Locate the cell with the specified text and output its (X, Y) center coordinate. 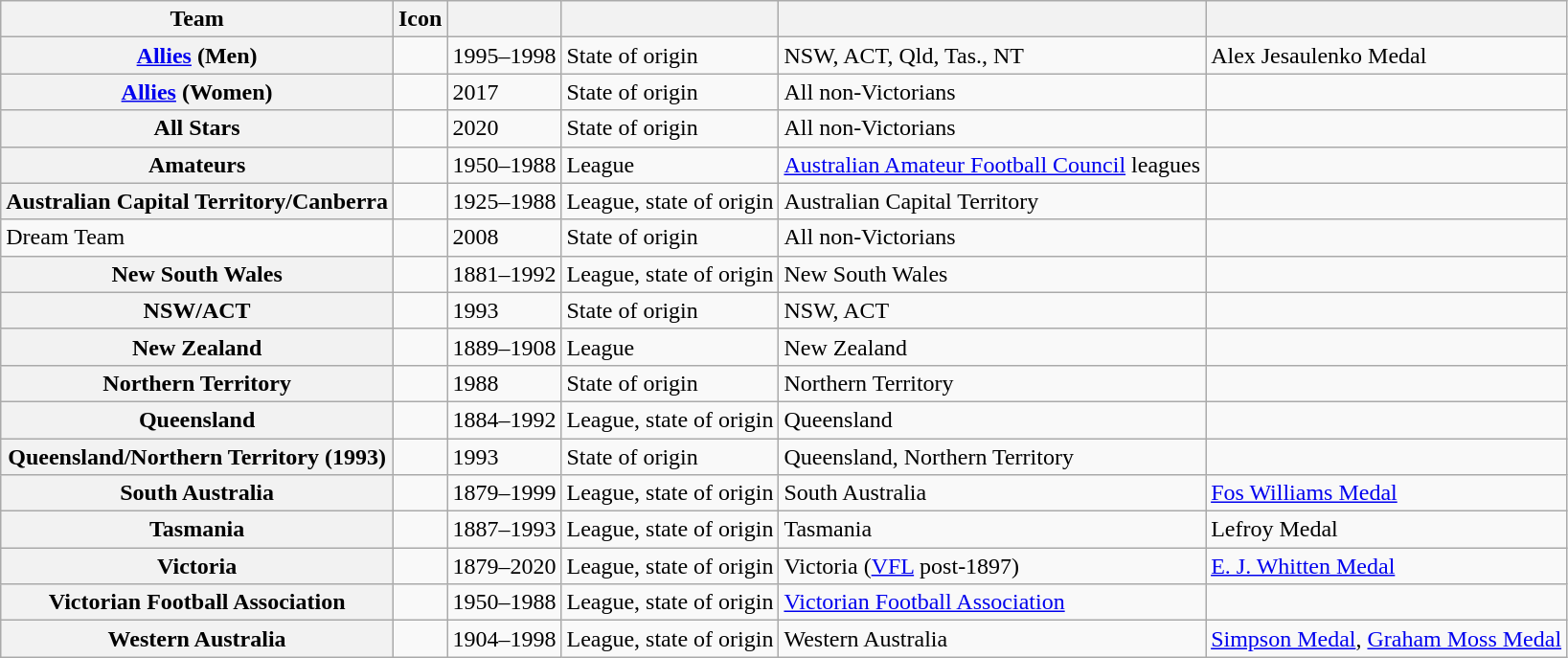
Team (197, 19)
Australian Amateur Football Council leagues (992, 165)
2020 (504, 128)
Simpson Medal, Graham Moss Medal (1387, 639)
2008 (504, 238)
1879–2020 (504, 566)
Australian Capital Territory/Canberra (197, 201)
1887–1993 (504, 530)
1881–1992 (504, 274)
Queensland, Northern Territory (992, 457)
1884–1992 (504, 420)
E. J. Whitten Medal (1387, 566)
NSW, ACT (992, 310)
Lefroy Medal (1387, 530)
NSW/ACT (197, 310)
Victoria (197, 566)
Fos Williams Medal (1387, 493)
Australian Capital Territory (992, 201)
1879–1999 (504, 493)
NSW, ACT, Qld, Tas., NT (992, 56)
Dream Team (197, 238)
Alex Jesaulenko Medal (1387, 56)
Allies (Men) (197, 56)
1995–1998 (504, 56)
Icon (420, 19)
1925–1988 (504, 201)
All Stars (197, 128)
Amateurs (197, 165)
1889–1908 (504, 347)
Queensland/Northern Territory (1993) (197, 457)
Victoria (VFL post-1897) (992, 566)
Allies (Women) (197, 92)
2017 (504, 92)
1988 (504, 383)
1904–1998 (504, 639)
